Provide the [x, y] coordinate of the cell's center where the given text is located.  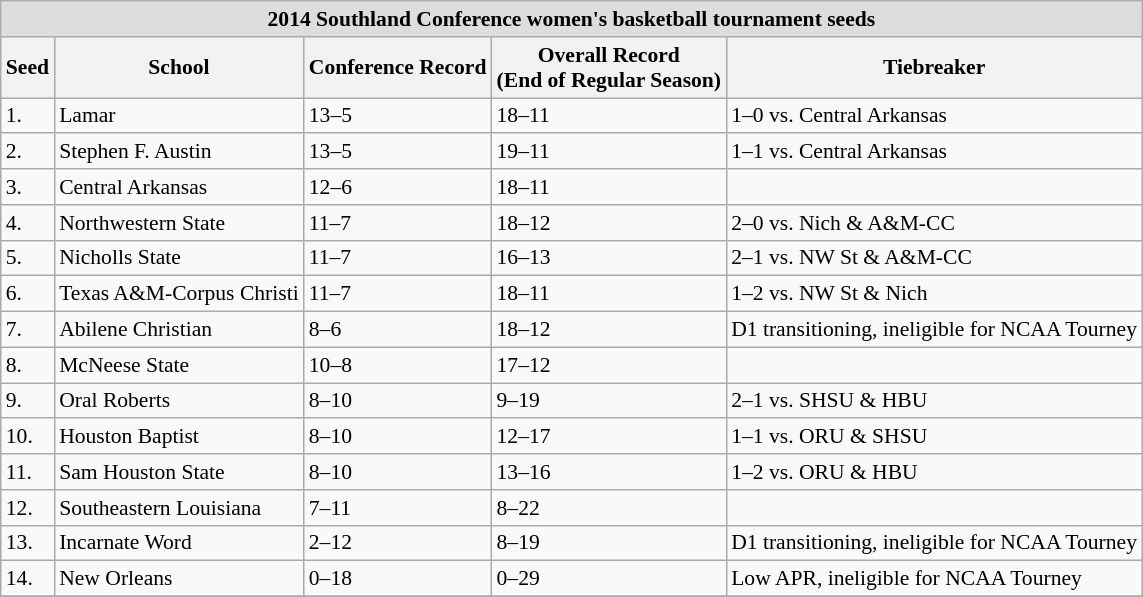
12. [28, 508]
8. [28, 365]
Northwestern State [179, 223]
Oral Roberts [179, 401]
4. [28, 223]
Houston Baptist [179, 437]
Overall Record (End of Regular Season) [608, 68]
2–0 vs. Nich & A&M-CC [934, 223]
Sam Houston State [179, 472]
6. [28, 294]
13. [28, 543]
Conference Record [398, 68]
3. [28, 187]
Nicholls State [179, 258]
Lamar [179, 116]
1–2 vs. NW St & Nich [934, 294]
2–1 vs. NW St & A&M-CC [934, 258]
1. [28, 116]
Central Arkansas [179, 187]
12–17 [608, 437]
0–18 [398, 579]
1–1 vs. Central Arkansas [934, 152]
2. [28, 152]
7–11 [398, 508]
12–6 [398, 187]
8–19 [608, 543]
0–29 [608, 579]
Tiebreaker [934, 68]
10–8 [398, 365]
Incarnate Word [179, 543]
Seed [28, 68]
New Orleans [179, 579]
School [179, 68]
9–19 [608, 401]
2–1 vs. SHSU & HBU [934, 401]
11. [28, 472]
8–22 [608, 508]
McNeese State [179, 365]
19–11 [608, 152]
Low APR, ineligible for NCAA Tourney [934, 579]
16–13 [608, 258]
1–0 vs. Central Arkansas [934, 116]
10. [28, 437]
17–12 [608, 365]
9. [28, 401]
Texas A&M-Corpus Christi [179, 294]
2–12 [398, 543]
2014 Southland Conference women's basketball tournament seeds [572, 19]
Southeastern Louisiana [179, 508]
Abilene Christian [179, 330]
5. [28, 258]
13–16 [608, 472]
8–6 [398, 330]
14. [28, 579]
Stephen F. Austin [179, 152]
1–2 vs. ORU & HBU [934, 472]
7. [28, 330]
1–1 vs. ORU & SHSU [934, 437]
